Scan for the cell matching the given text and deliver its [X, Y] coordinate at center. 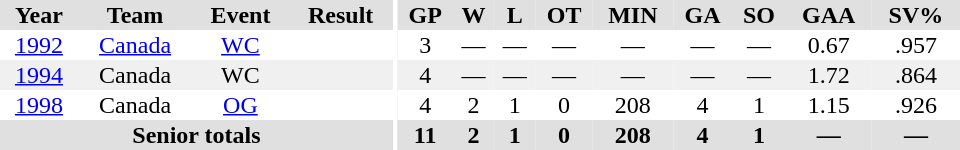
1.15 [829, 105]
Team [135, 15]
3 [424, 45]
.926 [916, 105]
GA [703, 15]
1994 [39, 75]
OG [240, 105]
Year [39, 15]
SO [758, 15]
W [474, 15]
0.67 [829, 45]
1.72 [829, 75]
Event [240, 15]
.957 [916, 45]
SV% [916, 15]
.864 [916, 75]
GP [424, 15]
11 [424, 135]
1998 [39, 105]
Senior totals [196, 135]
OT [564, 15]
MIN [633, 15]
GAA [829, 15]
L [514, 15]
1992 [39, 45]
Result [341, 15]
